Output the [x, y] coordinate of the center of the cell containing the given text.  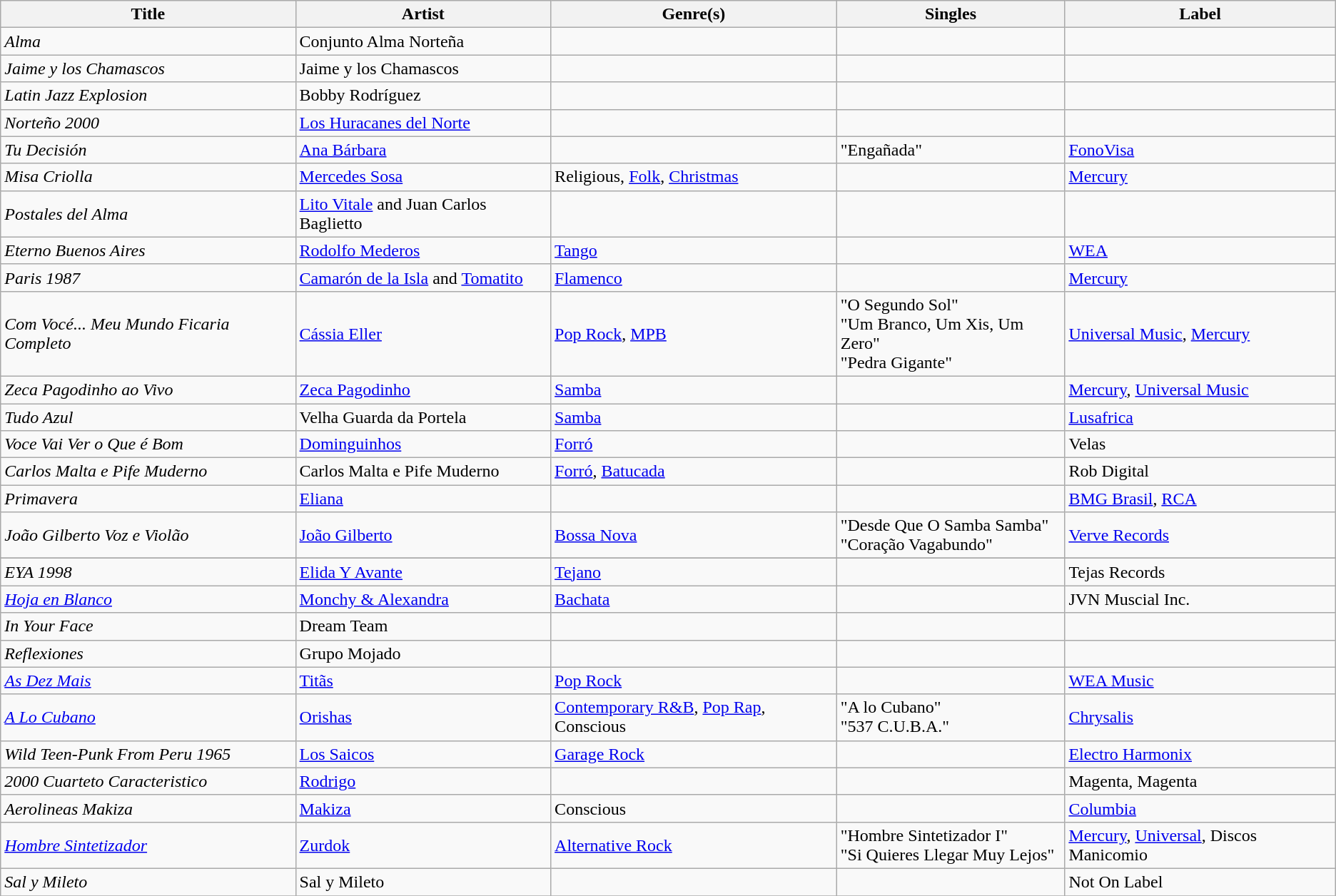
Mercury, Universal, Discos Manicomio [1200, 845]
Makiza [423, 808]
João Gilberto [423, 535]
Reflexiones [148, 653]
Bachata [694, 599]
Wild Teen-Punk From Peru 1965 [148, 754]
"Desde Que O Samba Samba""Coração Vagabundo" [951, 535]
Elida Y Avante [423, 572]
Contemporary R&B, Pop Rap, Conscious [694, 718]
"Hombre Sintetizador I""Si Quieres Llegar Muy Lejos" [951, 845]
Com Vocé... Meu Mundo Ficaria Completo [148, 334]
Tudo Azul [148, 417]
WEA Music [1200, 681]
In Your Face [148, 626]
Postales del Alma [148, 214]
Zeca Pagodinho [423, 390]
Verve Records [1200, 535]
Cássia Eller [423, 334]
Flamenco [694, 278]
JVN Muscial Inc. [1200, 599]
Latin Jazz Explosion [148, 96]
Los Saicos [423, 754]
Velas [1200, 444]
Pop Rock, MPB [694, 334]
Velha Guarda da Portela [423, 417]
Tango [694, 250]
Religious, Folk, Christmas [694, 177]
Zeca Pagodinho ao Vivo [148, 390]
Tejano [694, 572]
Magenta, Magenta [1200, 781]
Pop Rock [694, 681]
Tu Decisión [148, 150]
Norteño 2000 [148, 123]
Forró [694, 444]
"Engañada" [951, 150]
Artist [423, 14]
Bossa Nova [694, 535]
Lito Vitale and Juan Carlos Baglietto [423, 214]
Mercury, Universal Music [1200, 390]
"A lo Cubano""537 C.U.B.A." [951, 718]
Singles [951, 14]
Universal Music, Mercury [1200, 334]
Forró, Batucada [694, 472]
Chrysalis [1200, 718]
Eliana [423, 499]
Titãs [423, 681]
"O Segundo Sol""Um Branco, Um Xis, Um Zero""Pedra Gigante" [951, 334]
A Lo Cubano [148, 718]
Monchy & Alexandra [423, 599]
Rodrigo [423, 781]
Los Huracanes del Norte [423, 123]
Rodolfo Mederos [423, 250]
João Gilberto Voz e Violão [148, 535]
Garage Rock [694, 754]
Not On Label [1200, 882]
WEA [1200, 250]
Zurdok [423, 845]
Conjunto Alma Norteña [423, 41]
Eterno Buenos Aires [148, 250]
Paris 1987 [148, 278]
Dominguinhos [423, 444]
Primavera [148, 499]
Bobby Rodríguez [423, 96]
Label [1200, 14]
Title [148, 14]
BMG Brasil, RCA [1200, 499]
Misa Criolla [148, 177]
EYA 1998 [148, 572]
Electro Harmonix [1200, 754]
Mercedes Sosa [423, 177]
Conscious [694, 808]
2000 Cuarteto Caracteristico [148, 781]
Voce Vai Ver o Que é Bom [148, 444]
Aerolineas Makiza [148, 808]
Lusafrica [1200, 417]
Hoja en Blanco [148, 599]
Orishas [423, 718]
FonoVisa [1200, 150]
Alma [148, 41]
Alternative Rock [694, 845]
Camarón de la Isla and Tomatito [423, 278]
Dream Team [423, 626]
Hombre Sintetizador [148, 845]
As Dez Mais [148, 681]
Ana Bárbara [423, 150]
Rob Digital [1200, 472]
Columbia [1200, 808]
Grupo Mojado [423, 653]
Tejas Records [1200, 572]
Genre(s) [694, 14]
